Search for the cell housing the specified text and yield its [x, y] center coordinate. 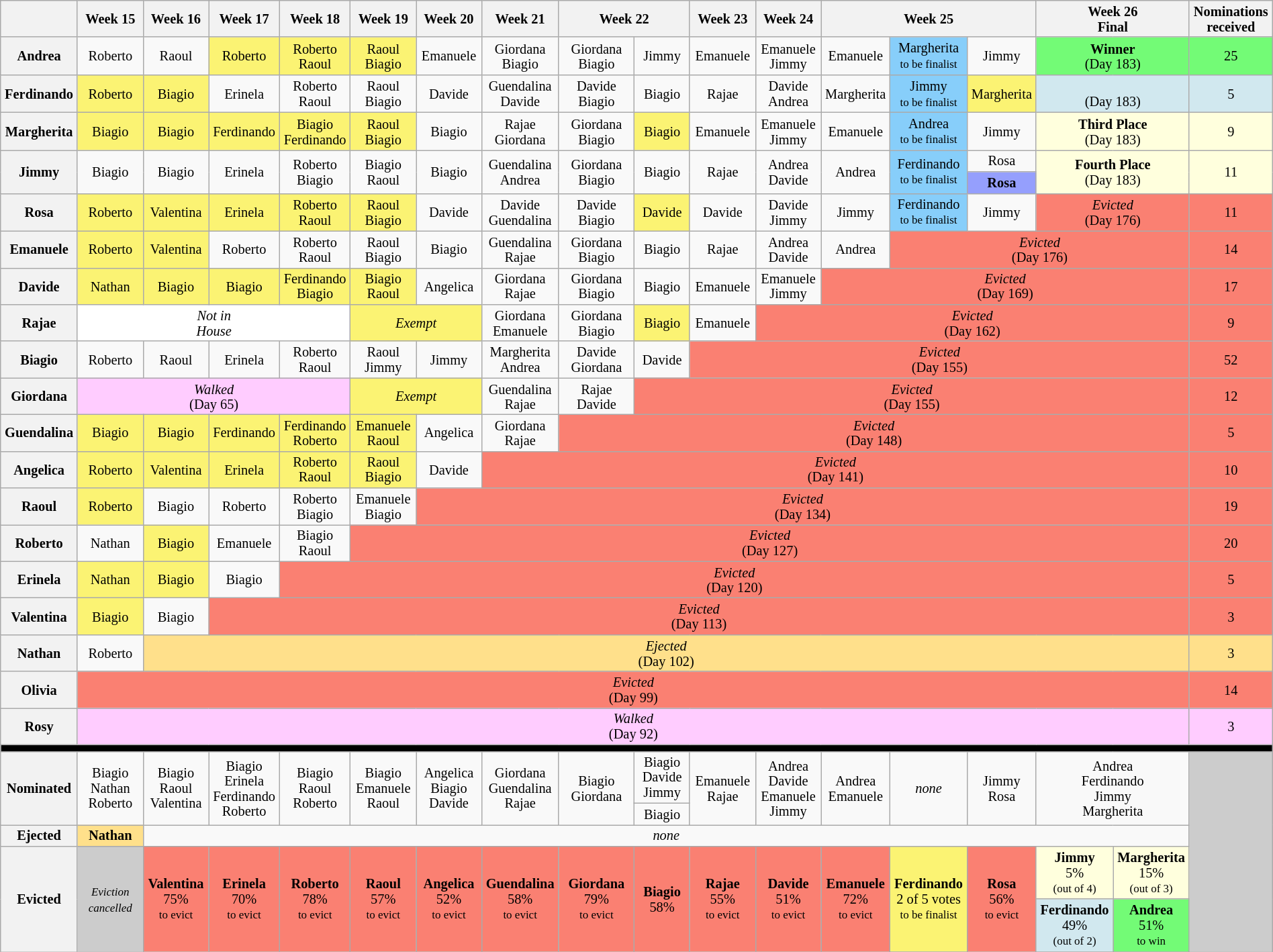
Ejected(Day 102) [666, 653]
(Day 183) [1113, 93]
17 [1231, 286]
EmanueleRajae [722, 788]
Evicted [39, 898]
52 [1231, 360]
Guendalina58%to evict [520, 898]
Evicted(Day 120) [735, 580]
Evicted(Day 134) [803, 506]
Week 25 [929, 19]
Evictioncancelled [110, 898]
MargheritaAndrea [520, 360]
10 [1231, 470]
25 [1231, 56]
Week 22 [624, 19]
EmanueleRaoul [383, 432]
Fourth Place(Day 183) [1113, 171]
Biagio58% [662, 898]
Evicted(Day 113) [700, 616]
Angelica52%to evict [449, 898]
Ferdinando2 of 5 votesto be finalist [929, 898]
RajaeGiordana [520, 131]
AngelicaBiagioDavide [449, 788]
20 [1231, 542]
Week 20 [449, 19]
Margheritato be finalist [929, 56]
DavideGiordana [596, 360]
Evicted(Day 162) [972, 322]
19 [1231, 506]
GiordanaGuendalinaRajae [520, 788]
Nominationsreceived [1231, 19]
GuendalinaAndrea [520, 171]
Evicted(Day 141) [835, 470]
Week 19 [383, 19]
Winner(Day 183) [1113, 56]
Davide51%to evict [788, 898]
EmanueleBiagio [383, 506]
BiagioRaoulValentina [176, 788]
AndreaDavideEmanueleJimmy [788, 788]
Week 17 [244, 19]
BiagioNathanRoberto [110, 788]
AndreaFerdinandoJimmyMargherita [1113, 788]
Walked(Day 65) [214, 396]
Week 23 [722, 19]
Ferdinando49%(out of 2) [1074, 925]
DavideGuendalina [520, 212]
Andrea51%to win [1151, 925]
Nominated [39, 788]
Not inHouse [214, 322]
DavideAndrea [788, 93]
Evicted(Day 148) [874, 432]
Jimmy5%(out of 4) [1074, 873]
RaoulJimmy [383, 360]
Olivia [39, 690]
DavideJimmy [788, 212]
Andreato be finalist [929, 131]
Walked(Day 92) [633, 726]
BiagioGiordana [596, 788]
Raoul57%to evict [383, 898]
BiagioEmanueleRaoul [383, 788]
Giordana [39, 396]
Week 21 [520, 19]
Week 24 [788, 19]
Valentina75%to evict [176, 898]
BiagioRaoulRoberto [315, 788]
JimmyRosa [1002, 788]
RajaeDavide [596, 396]
12 [1231, 396]
Rosa56%to evict [1002, 898]
BiagioErinelaFerdinandoRoberto [244, 788]
GiordanaEmanuele [520, 322]
Guendalina [39, 432]
Rosy [39, 726]
BiagioDavideJimmy [662, 777]
Jimmyto be finalist [929, 93]
Evicted(Day 127) [769, 542]
AndreaEmanuele [855, 788]
Emanuele72%to evict [855, 898]
Rajae55%to evict [722, 898]
FerdinandoRoberto [315, 432]
BiagioFerdinando [315, 131]
Week 16 [176, 19]
Week 18 [315, 19]
Week 26Final [1113, 19]
Erinela70%to evict [244, 898]
Evicted(Day 169) [1005, 286]
Roberto78%to evict [315, 898]
Third Place(Day 183) [1113, 131]
Week 15 [110, 19]
Margherita15%(out of 3) [1151, 873]
FerdinandoBiagio [315, 286]
Giordana79%to evict [596, 898]
Ejected [39, 835]
GuendalinaDavide [520, 93]
Evicted(Day 99) [633, 690]
